Extract the [X, Y] coordinate from the center of the cell holding the provided text.  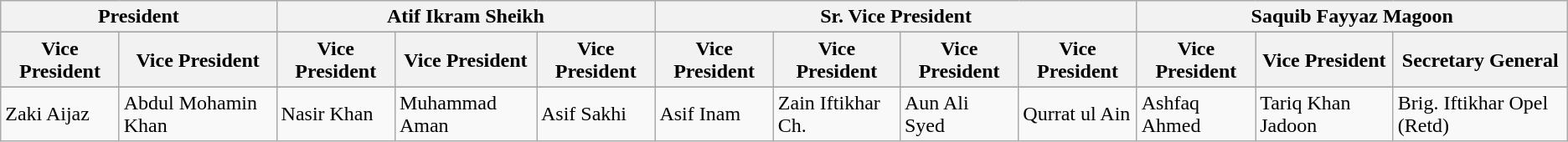
Ashfaq Ahmed [1196, 114]
Qurrat ul Ain [1077, 114]
Saquib Fayyaz Magoon [1352, 17]
President [139, 17]
Aun Ali Syed [958, 114]
Zaki Aijaz [60, 114]
Asif Sakhi [595, 114]
Muhammad Aman [466, 114]
Asif Inam [714, 114]
Tariq Khan Jadoon [1325, 114]
Nasir Khan [335, 114]
Atif Ikram Sheikh [466, 17]
Sr. Vice President [896, 17]
Secretary General [1480, 60]
Zain Iftikhar Ch. [836, 114]
Abdul Mohamin Khan [198, 114]
Brig. Iftikhar Opel (Retd) [1480, 114]
